Find where the given text appears and provide that cell's center as [x, y] coordinate. 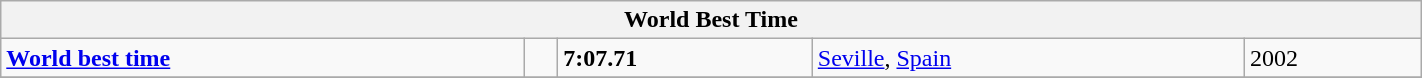
2002 [1332, 58]
7:07.71 [686, 58]
World Best Time [711, 20]
Seville, Spain [1028, 58]
World best time [263, 58]
